Capture the cell that displays the provided text and extract its [X, Y] central coordinate. 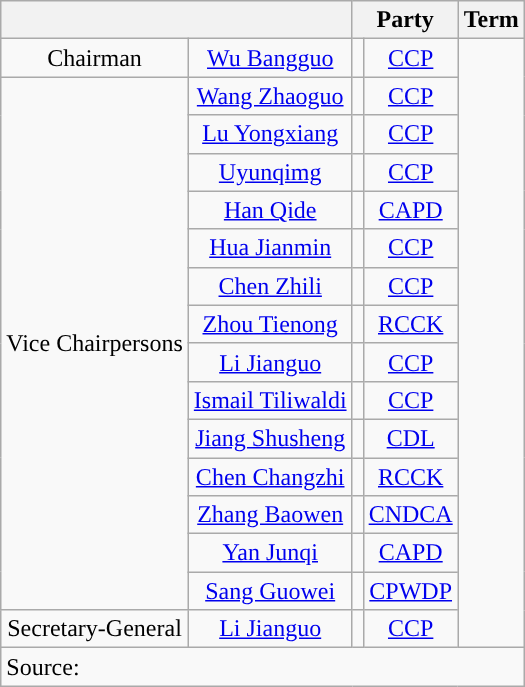
Ismail Tiliwaldi [270, 400]
Wu Bangguo [270, 58]
Chairman [95, 58]
Secretary-General [95, 629]
Chen Changzhi [270, 477]
Zhang Baowen [270, 515]
Source: [263, 667]
Uyunqimg [270, 172]
Term [491, 20]
Yan Junqi [270, 553]
CNDCA [410, 515]
Zhou Tienong [270, 324]
Party [405, 20]
Lu Yongxiang [270, 134]
Han Qide [270, 210]
Vice Chairpersons [95, 344]
CDL [410, 438]
CPWDP [410, 591]
Jiang Shusheng [270, 438]
Hua Jianmin [270, 248]
Chen Zhili [270, 286]
Wang Zhaoguo [270, 96]
Sang Guowei [270, 591]
